Scan for the cell matching the given text and deliver its [X, Y] coordinate at center. 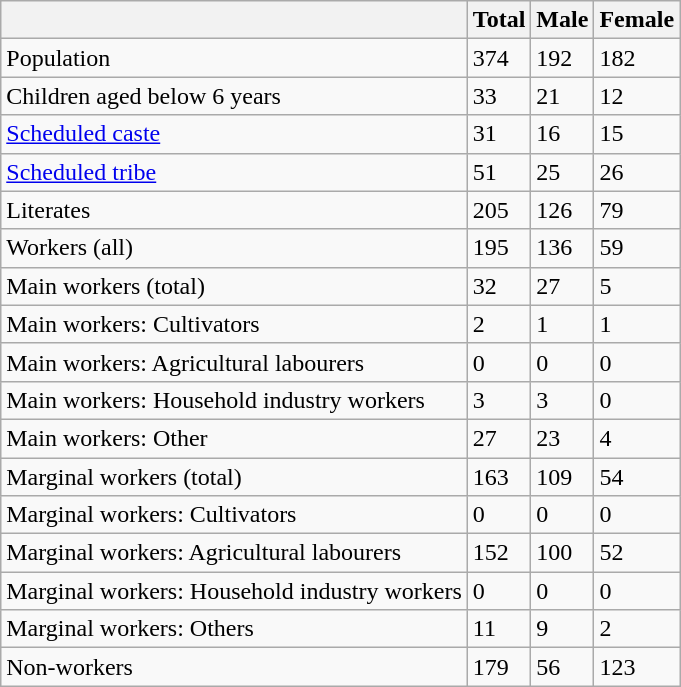
205 [499, 210]
Non-workers [234, 667]
5 [637, 286]
Literates [234, 210]
12 [637, 96]
Scheduled tribe [234, 172]
Marginal workers (total) [234, 477]
374 [499, 58]
109 [562, 477]
Marginal workers: Household industry workers [234, 591]
33 [499, 96]
Marginal workers: Cultivators [234, 515]
126 [562, 210]
192 [562, 58]
163 [499, 477]
Female [637, 20]
Population [234, 58]
123 [637, 667]
Scheduled caste [234, 134]
26 [637, 172]
32 [499, 286]
9 [562, 629]
52 [637, 553]
31 [499, 134]
25 [562, 172]
Main workers: Agricultural labourers [234, 362]
79 [637, 210]
Main workers (total) [234, 286]
Workers (all) [234, 248]
Marginal workers: Agricultural labourers [234, 553]
21 [562, 96]
152 [499, 553]
Main workers: Cultivators [234, 324]
15 [637, 134]
51 [499, 172]
179 [499, 667]
23 [562, 438]
182 [637, 58]
Total [499, 20]
Male [562, 20]
16 [562, 134]
195 [499, 248]
Main workers: Other [234, 438]
136 [562, 248]
59 [637, 248]
11 [499, 629]
Main workers: Household industry workers [234, 400]
54 [637, 477]
4 [637, 438]
Marginal workers: Others [234, 629]
100 [562, 553]
56 [562, 667]
Children aged below 6 years [234, 96]
